Capture the cell that displays the provided text and extract its (x, y) central coordinate. 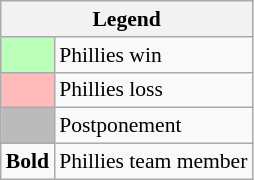
Phillies team member (153, 162)
Legend (127, 19)
Phillies loss (153, 90)
Phillies win (153, 55)
Postponement (153, 126)
Bold (28, 162)
